Output the [x, y] coordinate of the center of the cell containing the given text.  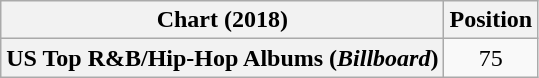
Chart (2018) [222, 20]
75 [491, 58]
Position [491, 20]
US Top R&B/Hip-Hop Albums (Billboard) [222, 58]
